Identify which cell holds the provided text, then report its [X, Y] central coordinate. 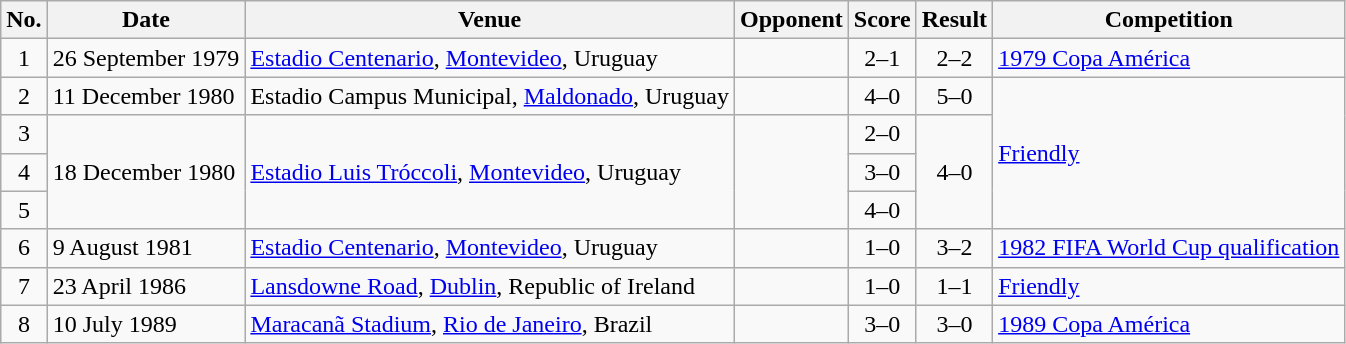
3 [24, 134]
5–0 [954, 96]
1979 Copa América [1169, 58]
11 December 1980 [146, 96]
10 July 1989 [146, 324]
26 September 1979 [146, 58]
Result [954, 20]
6 [24, 248]
No. [24, 20]
2–2 [954, 58]
3–2 [954, 248]
Venue [490, 20]
18 December 1980 [146, 172]
2–0 [882, 134]
Score [882, 20]
Lansdowne Road, Dublin, Republic of Ireland [490, 286]
Maracanã Stadium, Rio de Janeiro, Brazil [490, 324]
5 [24, 210]
7 [24, 286]
Estadio Campus Municipal, Maldonado, Uruguay [490, 96]
1 [24, 58]
9 August 1981 [146, 248]
2–1 [882, 58]
1989 Copa América [1169, 324]
1982 FIFA World Cup qualification [1169, 248]
2 [24, 96]
Estadio Luis Tróccoli, Montevideo, Uruguay [490, 172]
4 [24, 172]
23 April 1986 [146, 286]
Opponent [792, 20]
Competition [1169, 20]
1–1 [954, 286]
Date [146, 20]
8 [24, 324]
